Search for the cell housing the specified text and yield its [x, y] center coordinate. 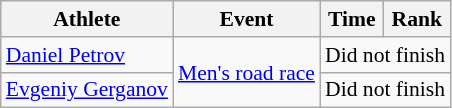
Time [352, 19]
Evgeniy Gerganov [87, 90]
Rank [416, 19]
Daniel Petrov [87, 55]
Men's road race [246, 72]
Athlete [87, 19]
Event [246, 19]
